Return the [x, y] coordinate for the center point of the cell that contains the specified text.  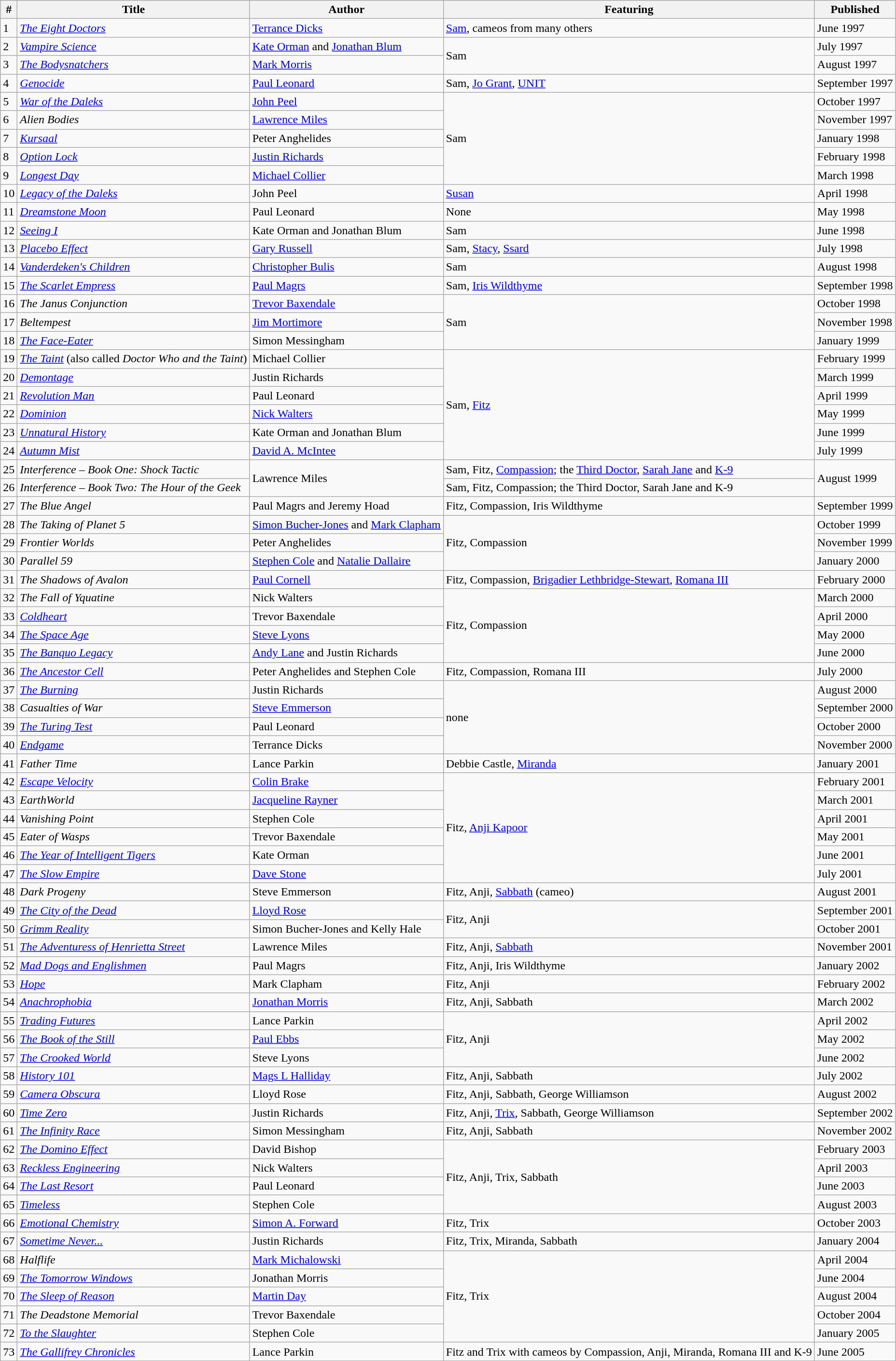
none [629, 717]
Option Lock [133, 156]
47 [9, 874]
October 1997 [855, 101]
Simon Bucher-Jones and Kelly Hale [347, 929]
August 2003 [855, 1205]
Jim Mortimore [347, 322]
June 2002 [855, 1057]
June 1998 [855, 230]
The City of the Dead [133, 910]
October 1998 [855, 304]
Coldheart [133, 616]
Fitz, Anji, Trix, Sabbath, George Williamson [629, 1112]
19 [9, 359]
Halflife [133, 1260]
April 2000 [855, 616]
Sam, cameos from many others [629, 28]
May 1999 [855, 414]
June 1999 [855, 432]
Mad Dogs and Englishmen [133, 965]
June 2003 [855, 1186]
January 2005 [855, 1333]
March 1999 [855, 377]
Sam, Iris Wildthyme [629, 285]
January 2004 [855, 1241]
January 2002 [855, 965]
29 [9, 543]
Featuring [629, 10]
April 2002 [855, 1021]
46 [9, 855]
2 [9, 46]
Sam, Stacy, Ssard [629, 249]
July 1997 [855, 46]
November 1999 [855, 543]
Grimm Reality [133, 929]
October 2003 [855, 1223]
Trading Futures [133, 1021]
7 [9, 138]
November 2001 [855, 947]
September 1997 [855, 83]
The Eight Doctors [133, 28]
July 2001 [855, 874]
October 2004 [855, 1315]
The Infinity Race [133, 1131]
The Space Age [133, 635]
November 2000 [855, 745]
Paul Magrs and Jeremy Hoad [347, 506]
Paul Cornell [347, 580]
Susan [629, 193]
Hope [133, 984]
72 [9, 1333]
November 2002 [855, 1131]
Interference – Book One: Shock Tactic [133, 469]
March 2000 [855, 598]
61 [9, 1131]
Jacqueline Rayner [347, 800]
July 1999 [855, 451]
Mags L Halliday [347, 1076]
History 101 [133, 1076]
The Gallifrey Chronicles [133, 1351]
Escape Velocity [133, 781]
June 2001 [855, 855]
The Last Resort [133, 1186]
40 [9, 745]
32 [9, 598]
Casualties of War [133, 708]
48 [9, 892]
Mark Clapham [347, 984]
3 [9, 65]
August 2004 [855, 1296]
Revolution Man [133, 396]
Reckless Engineering [133, 1168]
13 [9, 249]
55 [9, 1021]
Father Time [133, 763]
Author [347, 10]
41 [9, 763]
Emotional Chemistry [133, 1223]
Beltempest [133, 322]
63 [9, 1168]
The Crooked World [133, 1057]
September 1999 [855, 506]
14 [9, 267]
None [629, 212]
Vampire Science [133, 46]
The Face-Eater [133, 340]
May 2001 [855, 837]
The Turing Test [133, 726]
73 [9, 1351]
David A. McIntee [347, 451]
August 2001 [855, 892]
43 [9, 800]
Fitz, Trix, Miranda, Sabbath [629, 1241]
56 [9, 1039]
The Tomorrow Windows [133, 1278]
26 [9, 487]
Dave Stone [347, 874]
28 [9, 524]
October 2000 [855, 726]
52 [9, 965]
33 [9, 616]
The Deadstone Memorial [133, 1315]
35 [9, 653]
July 2002 [855, 1076]
The Taint (also called Doctor Who and the Taint) [133, 359]
November 1998 [855, 322]
Sam, Jo Grant, UNIT [629, 83]
Title [133, 10]
Dominion [133, 414]
March 1998 [855, 175]
April 2003 [855, 1168]
70 [9, 1296]
Unnatural History [133, 432]
Demontage [133, 377]
January 1999 [855, 340]
The Sleep of Reason [133, 1296]
February 2000 [855, 580]
15 [9, 285]
November 1997 [855, 120]
9 [9, 175]
January 2000 [855, 561]
The Janus Conjunction [133, 304]
To the Slaughter [133, 1333]
May 1998 [855, 212]
Sam, Fitz [629, 405]
The Year of Intelligent Tigers [133, 855]
Camera Obscura [133, 1094]
Simon A. Forward [347, 1223]
April 1998 [855, 193]
August 2000 [855, 690]
Kate Orman [347, 855]
Peter Anghelides and Stephen Cole [347, 671]
Autumn Mist [133, 451]
June 2004 [855, 1278]
69 [9, 1278]
20 [9, 377]
February 2001 [855, 781]
Debbie Castle, Miranda [629, 763]
October 2001 [855, 929]
Fitz, Anji, Trix, Sabbath [629, 1177]
60 [9, 1112]
64 [9, 1186]
The Bodysnatchers [133, 65]
Vanishing Point [133, 819]
The Banquo Legacy [133, 653]
September 1998 [855, 285]
January 2001 [855, 763]
54 [9, 1002]
11 [9, 212]
The Book of the Still [133, 1039]
Anachrophobia [133, 1002]
30 [9, 561]
February 1998 [855, 156]
45 [9, 837]
Mark Morris [347, 65]
50 [9, 929]
The Adventuress of Henrietta Street [133, 947]
Genocide [133, 83]
Eater of Wasps [133, 837]
62 [9, 1149]
58 [9, 1076]
Published [855, 10]
Mark Michalowski [347, 1260]
January 1998 [855, 138]
Fitz, Compassion, Brigadier Lethbridge-Stewart, Romana III [629, 580]
Placebo Effect [133, 249]
March 2001 [855, 800]
49 [9, 910]
65 [9, 1205]
Fitz, Compassion, Iris Wildthyme [629, 506]
53 [9, 984]
8 [9, 156]
34 [9, 635]
Kursaal [133, 138]
The Fall of Yquatine [133, 598]
Paul Ebbs [347, 1039]
War of the Daleks [133, 101]
44 [9, 819]
February 2003 [855, 1149]
# [9, 10]
EarthWorld [133, 800]
22 [9, 414]
April 2004 [855, 1260]
August 1998 [855, 267]
February 1999 [855, 359]
Fitz and Trix with cameos by Compassion, Anji, Miranda, Romana III and K-9 [629, 1351]
21 [9, 396]
67 [9, 1241]
Stephen Cole and Natalie Dallaire [347, 561]
Frontier Worlds [133, 543]
The Ancestor Cell [133, 671]
1 [9, 28]
66 [9, 1223]
42 [9, 781]
Longest Day [133, 175]
Christopher Bulis [347, 267]
July 1998 [855, 249]
David Bishop [347, 1149]
Andy Lane and Justin Richards [347, 653]
5 [9, 101]
37 [9, 690]
The Domino Effect [133, 1149]
17 [9, 322]
The Taking of Planet 5 [133, 524]
February 2002 [855, 984]
Time Zero [133, 1112]
August 1997 [855, 65]
August 2002 [855, 1094]
June 2000 [855, 653]
Sometime Never... [133, 1241]
April 1999 [855, 396]
10 [9, 193]
July 2000 [855, 671]
Dreamstone Moon [133, 212]
57 [9, 1057]
51 [9, 947]
Interference – Book Two: The Hour of the Geek [133, 487]
Fitz, Anji, Sabbath, George Williamson [629, 1094]
36 [9, 671]
16 [9, 304]
Dark Progeny [133, 892]
Alien Bodies [133, 120]
Simon Bucher-Jones and Mark Clapham [347, 524]
May 2000 [855, 635]
September 2000 [855, 708]
25 [9, 469]
6 [9, 120]
May 2002 [855, 1039]
April 2001 [855, 819]
Gary Russell [347, 249]
Endgame [133, 745]
Seeing I [133, 230]
Parallel 59 [133, 561]
4 [9, 83]
Martin Day [347, 1296]
59 [9, 1094]
September 2002 [855, 1112]
June 1997 [855, 28]
The Slow Empire [133, 874]
June 2005 [855, 1351]
12 [9, 230]
Legacy of the Daleks [133, 193]
Fitz, Anji, Sabbath (cameo) [629, 892]
The Shadows of Avalon [133, 580]
31 [9, 580]
September 2001 [855, 910]
Fitz, Anji, Iris Wildthyme [629, 965]
24 [9, 451]
Timeless [133, 1205]
Vanderdeken's Children [133, 267]
39 [9, 726]
27 [9, 506]
October 1999 [855, 524]
18 [9, 340]
The Scarlet Empress [133, 285]
Fitz, Compassion, Romana III [629, 671]
The Burning [133, 690]
71 [9, 1315]
March 2002 [855, 1002]
Fitz, Anji Kapoor [629, 827]
August 1999 [855, 478]
The Blue Angel [133, 506]
68 [9, 1260]
38 [9, 708]
Colin Brake [347, 781]
23 [9, 432]
